For the text-containing cell, return its midpoint in (X, Y) coordinate format. 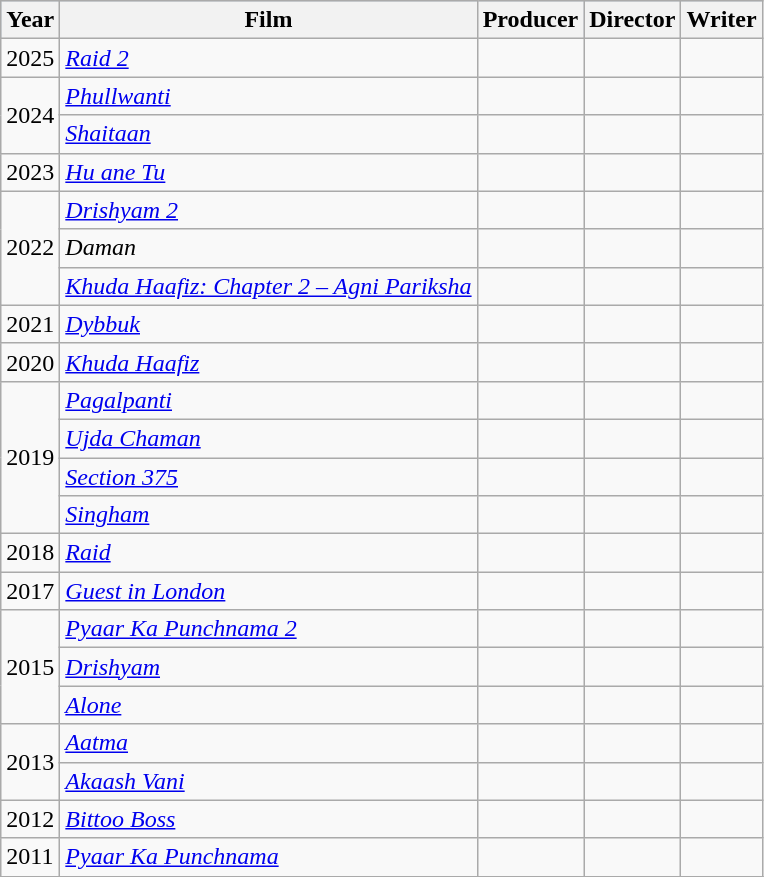
2021 (30, 324)
Pyaar Ka Punchnama 2 (268, 629)
2019 (30, 457)
Year (30, 20)
Shaitaan (268, 134)
2013 (30, 762)
Aatma (268, 743)
Drishyam 2 (268, 210)
Writer (722, 20)
Hu ane Tu (268, 172)
2025 (30, 58)
Pyaar Ka Punchnama (268, 857)
Pagalpanti (268, 400)
2017 (30, 591)
Khuda Haafiz: Chapter 2 – Agni Pariksha (268, 286)
2012 (30, 819)
Section 375 (268, 477)
Akaash Vani (268, 781)
Khuda Haafiz (268, 362)
Drishyam (268, 667)
Guest in London (268, 591)
Alone (268, 705)
Raid (268, 553)
2015 (30, 667)
Film (268, 20)
Raid 2 (268, 58)
2022 (30, 248)
2011 (30, 857)
Director (632, 20)
Ujda Chaman (268, 438)
2020 (30, 362)
Bittoo Boss (268, 819)
Daman (268, 248)
2018 (30, 553)
Phullwanti (268, 96)
2023 (30, 172)
Singham (268, 515)
2024 (30, 115)
Producer (530, 20)
Dybbuk (268, 324)
